Locate the cell with the specified text and output its [X, Y] center coordinate. 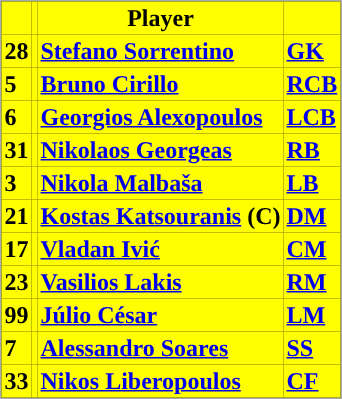
Bruno Cirillo [161, 84]
SS [312, 348]
Nikola Malbaša [161, 182]
Kostas Katsouranis (C) [161, 216]
Vladan Ivić [161, 248]
RCB [312, 84]
21 [17, 216]
Vasilios Lakis [161, 282]
Georgios Alexopoulos [161, 116]
CF [312, 380]
6 [17, 116]
33 [17, 380]
5 [17, 84]
99 [17, 314]
GK [312, 50]
LM [312, 314]
Stefano Sorrentino [161, 50]
Nikos Liberopoulos [161, 380]
DM [312, 216]
LB [312, 182]
3 [17, 182]
28 [17, 50]
Júlio César [161, 314]
Nikolaos Georgeas [161, 150]
23 [17, 282]
CM [312, 248]
RM [312, 282]
31 [17, 150]
LCB [312, 116]
RB [312, 150]
Alessandro Soares [161, 348]
17 [17, 248]
Player [161, 18]
7 [17, 348]
